Locate the cell with the specified text and output its [X, Y] center coordinate. 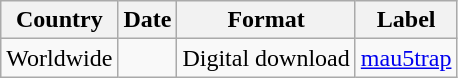
Worldwide [60, 58]
Date [148, 20]
Label [406, 20]
Format [266, 20]
mau5trap [406, 58]
Country [60, 20]
Digital download [266, 58]
